Extract the (X, Y) coordinate from the center of the cell holding the provided text.  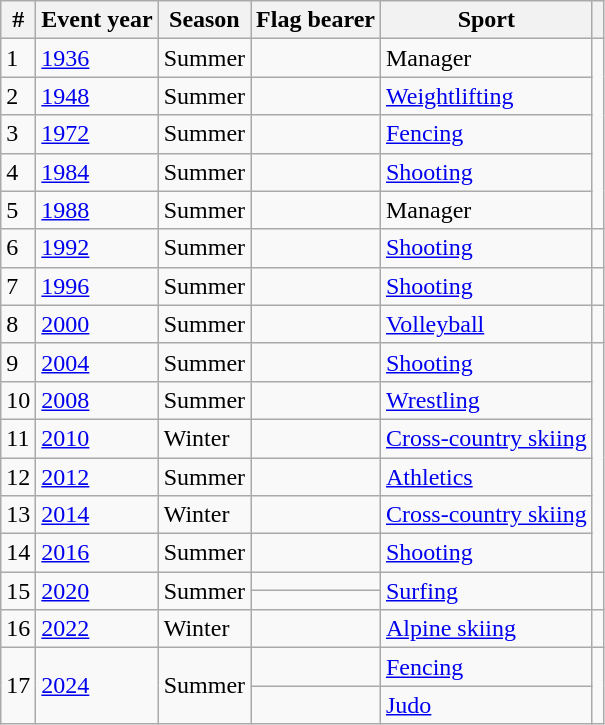
13 (18, 515)
1936 (97, 58)
1988 (97, 210)
2020 (97, 591)
2008 (97, 400)
11 (18, 438)
Surfing (486, 591)
14 (18, 553)
Wrestling (486, 400)
1948 (97, 96)
2 (18, 96)
Sport (486, 20)
2000 (97, 324)
# (18, 20)
2024 (97, 686)
8 (18, 324)
2010 (97, 438)
2016 (97, 553)
Volleyball (486, 324)
9 (18, 362)
2014 (97, 515)
10 (18, 400)
7 (18, 286)
16 (18, 629)
Flag bearer (316, 20)
12 (18, 477)
Event year (97, 20)
6 (18, 248)
1 (18, 58)
Weightlifting (486, 96)
17 (18, 686)
2012 (97, 477)
5 (18, 210)
1996 (97, 286)
2022 (97, 629)
2004 (97, 362)
Alpine skiing (486, 629)
Judo (486, 705)
1992 (97, 248)
1984 (97, 172)
3 (18, 134)
4 (18, 172)
Athletics (486, 477)
1972 (97, 134)
15 (18, 591)
Season (204, 20)
